Return the [X, Y] coordinate for the center point of the cell that contains the specified text.  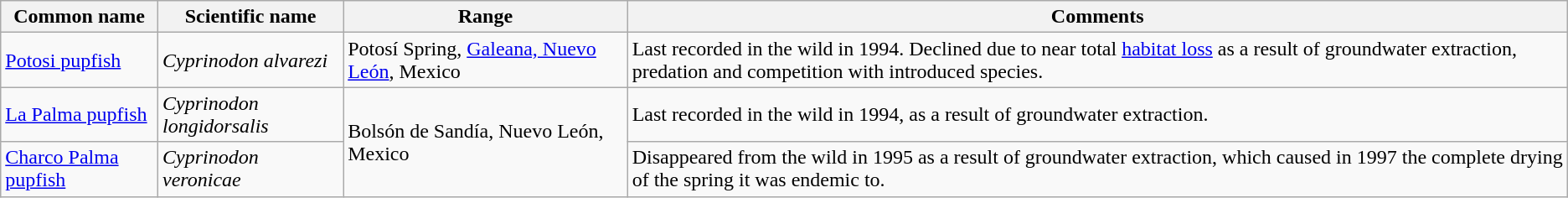
Disappeared from the wild in 1995 as a result of groundwater extraction, which caused in 1997 the complete drying of the spring it was endemic to. [1097, 169]
Range [486, 17]
Cyprinodon veronicae [250, 169]
Charco Palma pupfish [80, 169]
Comments [1097, 17]
La Palma pupfish [80, 114]
Common name [80, 17]
Potosi pupfish [80, 60]
Cyprinodon alvarezi [250, 60]
Last recorded in the wild in 1994, as a result of groundwater extraction. [1097, 114]
Bolsón de Sandía, Nuevo León, Mexico [486, 142]
Cyprinodon longidorsalis [250, 114]
Scientific name [250, 17]
Potosí Spring, Galeana, Nuevo León, Mexico [486, 60]
